Find where the given text appears and provide that cell's center as [x, y] coordinate. 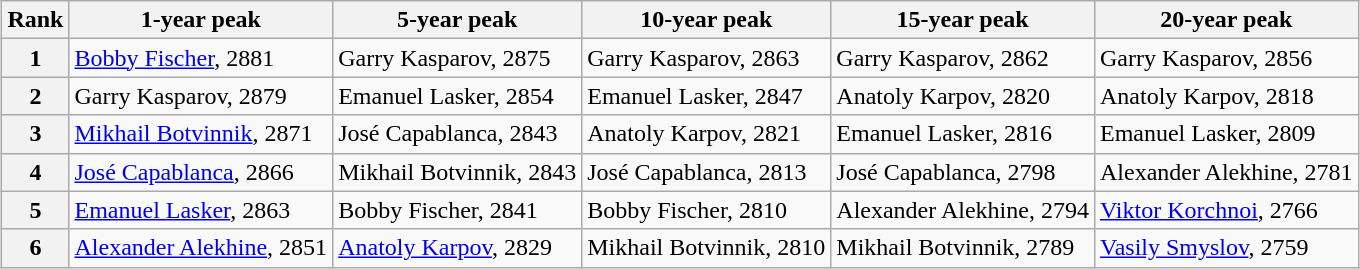
Bobby Fischer, 2881 [201, 58]
10-year peak [706, 20]
Alexander Alekhine, 2794 [963, 210]
Mikhail Botvinnik, 2810 [706, 248]
Alexander Alekhine, 2851 [201, 248]
Mikhail Botvinnik, 2871 [201, 134]
José Capablanca, 2813 [706, 172]
Garry Kasparov, 2875 [458, 58]
Rank [36, 20]
José Capablanca, 2798 [963, 172]
Garry Kasparov, 2879 [201, 96]
Bobby Fischer, 2810 [706, 210]
José Capablanca, 2866 [201, 172]
5 [36, 210]
Viktor Korchnoi, 2766 [1226, 210]
José Capablanca, 2843 [458, 134]
Mikhail Botvinnik, 2843 [458, 172]
15-year peak [963, 20]
6 [36, 248]
Anatoly Karpov, 2821 [706, 134]
Garry Kasparov, 2862 [963, 58]
Emanuel Lasker, 2816 [963, 134]
Anatoly Karpov, 2820 [963, 96]
4 [36, 172]
Garry Kasparov, 2863 [706, 58]
3 [36, 134]
Emanuel Lasker, 2847 [706, 96]
Emanuel Lasker, 2854 [458, 96]
5-year peak [458, 20]
Anatoly Karpov, 2829 [458, 248]
Vasily Smyslov, 2759 [1226, 248]
2 [36, 96]
20-year peak [1226, 20]
1 [36, 58]
Emanuel Lasker, 2809 [1226, 134]
Garry Kasparov, 2856 [1226, 58]
Emanuel Lasker, 2863 [201, 210]
Alexander Alekhine, 2781 [1226, 172]
Mikhail Botvinnik, 2789 [963, 248]
1-year peak [201, 20]
Anatoly Karpov, 2818 [1226, 96]
Bobby Fischer, 2841 [458, 210]
